Return the [X, Y] coordinate for the center point of the cell that contains the specified text.  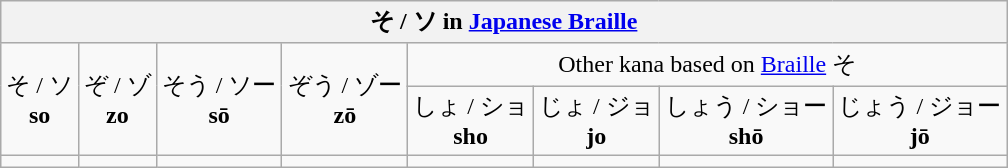
Other kana based on Braille そ [708, 64]
ぞ / ゾ zo [117, 99]
そう / ソー sō [219, 99]
じょう / ジョー jō [920, 121]
そ / ソ in Japanese Braille [504, 22]
しょ / ショ sho [471, 121]
しょう / ショー shō [746, 121]
ぞう / ゾー zō [345, 99]
じょ / ジョ jo [596, 121]
そ / ソ so [40, 99]
